Scan for the cell matching the given text and deliver its (x, y) coordinate at center. 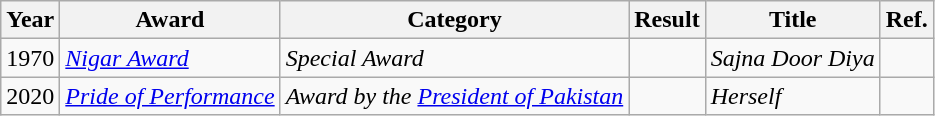
2020 (30, 96)
Nigar Award (170, 58)
Award by the President of Pakistan (454, 96)
Herself (792, 96)
1970 (30, 58)
Year (30, 20)
Award (170, 20)
Special Award (454, 58)
Result (667, 20)
Pride of Performance (170, 96)
Ref. (906, 20)
Title (792, 20)
Sajna Door Diya (792, 58)
Category (454, 20)
